Search for the cell housing the specified text and yield its (X, Y) center coordinate. 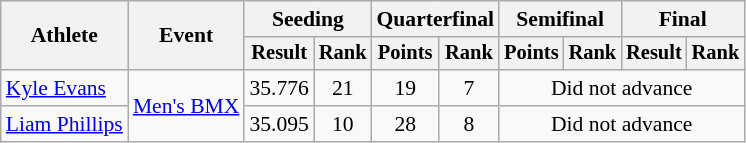
8 (469, 124)
Liam Phillips (64, 124)
Seeding (308, 19)
7 (469, 88)
21 (343, 88)
Event (186, 36)
Athlete (64, 36)
35.776 (278, 88)
35.095 (278, 124)
19 (404, 88)
28 (404, 124)
Semifinal (560, 19)
Quarterfinal (435, 19)
Men's BMX (186, 106)
Kyle Evans (64, 88)
Final (682, 19)
10 (343, 124)
